Scan for the cell matching the given text and deliver its [X, Y] coordinate at center. 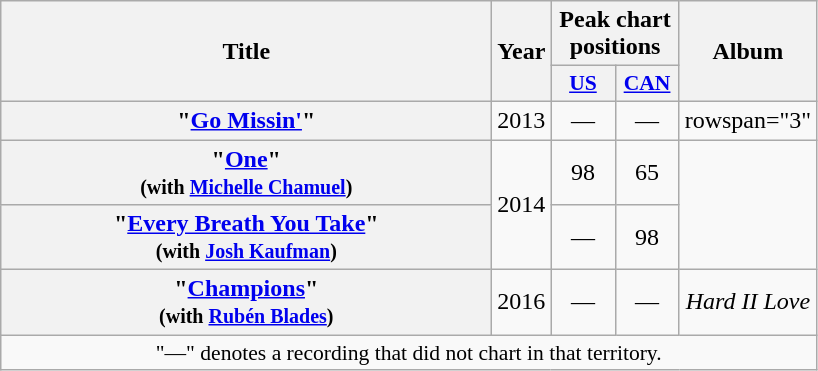
"One"(with Michelle Chamuel) [246, 172]
Title [246, 52]
US [583, 84]
"Champions"(with Rubén Blades) [246, 302]
"—" denotes a recording that did not chart in that territory. [409, 353]
Hard II Love [748, 302]
Album [748, 52]
rowspan="3" [748, 120]
2016 [522, 302]
CAN [647, 84]
"Every Breath You Take"(with Josh Kaufman) [246, 238]
"Go Missin'" [246, 120]
2013 [522, 120]
2014 [522, 205]
65 [647, 172]
Year [522, 52]
Peak chartpositions [615, 34]
